Return the (X, Y) coordinate for the center point of the cell that contains the specified text.  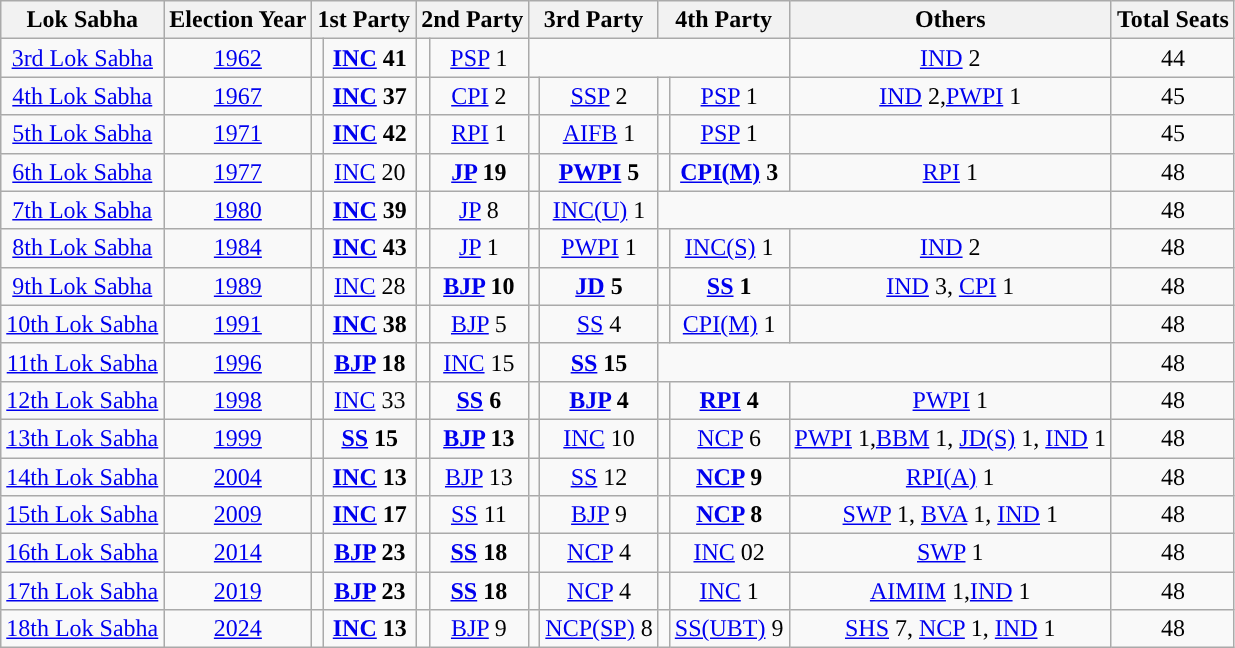
INC 41 (370, 58)
CPI 2 (479, 96)
5th Lok Sabha (82, 134)
Election Year (238, 20)
12th Lok Sabha (82, 400)
7th Lok Sabha (82, 210)
17th Lok Sabha (82, 591)
INC(S) 1 (729, 248)
BJP 4 (599, 400)
SS 1 (729, 286)
11th Lok Sabha (82, 362)
INC 37 (370, 96)
15th Lok Sabha (82, 515)
JP 1 (479, 248)
INC 17 (370, 515)
1971 (238, 134)
9th Lok Sabha (82, 286)
INC 02 (729, 553)
4th Lok Sabha (82, 96)
PWPI 5 (599, 172)
BJP 10 (479, 286)
6th Lok Sabha (82, 172)
16th Lok Sabha (82, 553)
1977 (238, 172)
NCP(SP) 8 (599, 629)
44 (1172, 58)
RPI(A) 1 (950, 477)
INC 43 (370, 248)
3rd Lok Sabha (82, 58)
2014 (238, 553)
RPI 4 (729, 400)
SS 11 (479, 515)
3rd Party (594, 20)
18th Lok Sabha (82, 629)
Lok Sabha (82, 20)
INC 1 (729, 591)
1998 (238, 400)
2nd Party (472, 20)
NCP 9 (729, 477)
INC 39 (370, 210)
1991 (238, 324)
13th Lok Sabha (82, 438)
INC 42 (370, 134)
JP 8 (479, 210)
8th Lok Sabha (82, 248)
SS 12 (599, 477)
Total Seats (1172, 20)
1967 (238, 96)
INC 10 (599, 438)
INC 38 (370, 324)
NCP 6 (729, 438)
SSP 2 (599, 96)
1st Party (364, 20)
INC 33 (370, 400)
BJP 5 (479, 324)
10th Lok Sabha (82, 324)
1989 (238, 286)
CPI(M) 1 (729, 324)
2024 (238, 629)
SWP 1, BVA 1, IND 1 (950, 515)
SS 6 (479, 400)
2019 (238, 591)
SHS 7, NCP 1, IND 1 (950, 629)
SS(UBT) 9 (729, 629)
2009 (238, 515)
JD 5 (599, 286)
SS 4 (599, 324)
1984 (238, 248)
1999 (238, 438)
IND 3, CPI 1 (950, 286)
NCP 8 (729, 515)
1962 (238, 58)
1996 (238, 362)
1980 (238, 210)
INC(U) 1 (599, 210)
4th Party (724, 20)
PWPI 1,BBM 1, JD(S) 1, IND 1 (950, 438)
INC 15 (479, 362)
2004 (238, 477)
BJP 18 (370, 362)
AIFB 1 (599, 134)
Others (950, 20)
SWP 1 (950, 553)
CPI(M) 3 (729, 172)
14th Lok Sabha (82, 477)
INC 20 (370, 172)
IND 2,PWPI 1 (950, 96)
INC 28 (370, 286)
AIMIM 1,IND 1 (950, 591)
JP 19 (479, 172)
